From the cell containing the given text, extract its center point as (x, y) coordinate. 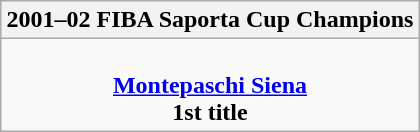
2001–02 FIBA Saporta Cup Champions (210, 20)
Montepaschi Siena 1st title (210, 85)
